Output the [x, y] coordinate of the center of the cell containing the given text.  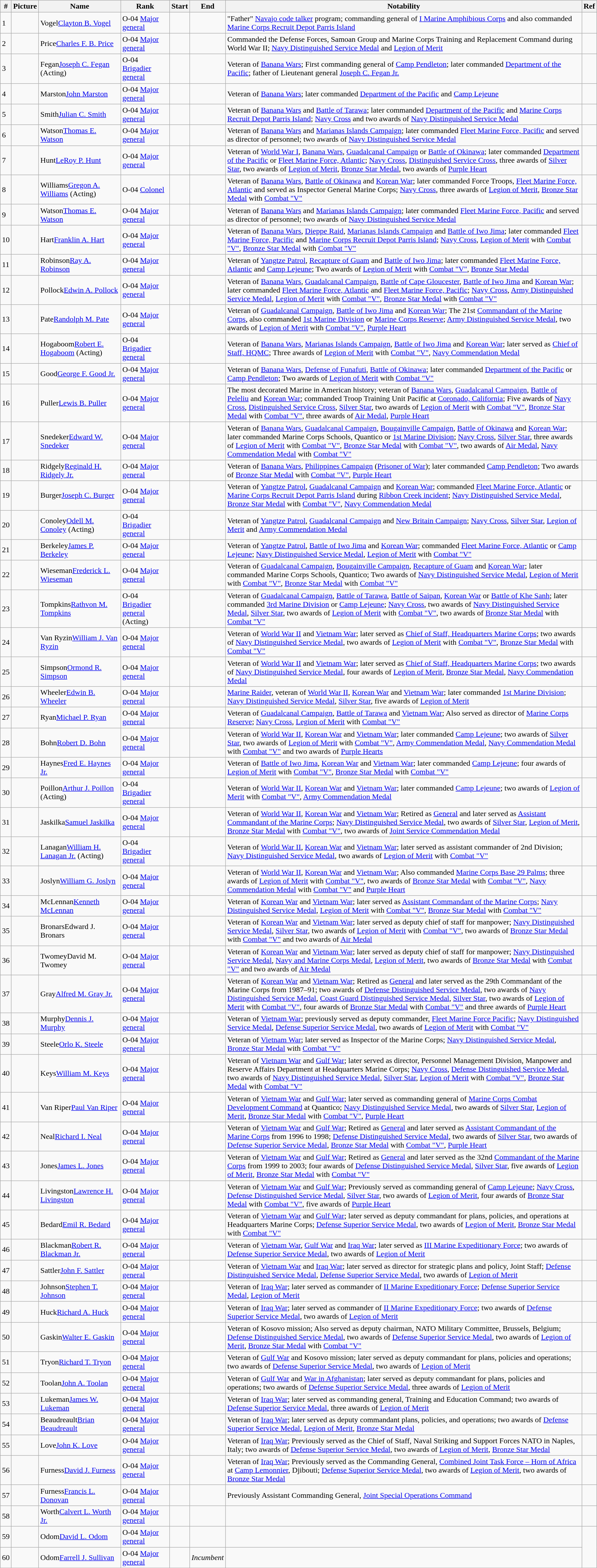
Previously Assistant Commanding General, Joint Special Operations Command [404, 1495]
Veteran of Vietnam War; later served as Inspector of the Marine Corps; Navy Distinguished Service Medal, Bronze Star Medal with Combat "V" [404, 1044]
34 [6, 906]
SmithJulian C. Smith [80, 114]
4 [6, 94]
PollockEdwin A. Pollock [80, 290]
PullerLewis B. Puller [80, 403]
LanaganWilliam H. Lanagan Jr. (Acting) [80, 851]
14 [6, 349]
48 [6, 1291]
JoslynWilliam G. Joslyn [80, 881]
40 [6, 1073]
Veteran of Banana Wars; later commanded Department of the Pacific and Camp Lejeune [404, 94]
McLennanKenneth McLennan [80, 906]
JonesJames L. Jones [80, 1166]
3 [6, 69]
O-04 Brigadier general (Acting) [145, 609]
End [208, 6]
42 [6, 1136]
49 [6, 1312]
25 [6, 672]
VogelClayton B. Vogel [80, 23]
33 [6, 881]
ConoleyOdell M. Conoley (Acting) [80, 525]
SteeleOrlo K. Steele [80, 1044]
LukemanJames W. Lukeman [80, 1404]
GrayAlfred M. Gray Jr. [80, 994]
SimpsonOrmond R. Simpson [80, 672]
BedardEmil R. Bedard [80, 1225]
KeysWilliam M. Keys [80, 1073]
13 [6, 319]
WheelerEdwin B. Wheeler [80, 697]
10 [6, 240]
26 [6, 697]
HartFranklin A. Hart [80, 240]
58 [6, 1516]
24 [6, 642]
51 [6, 1362]
21 [6, 550]
OdomDavid L. Odom [80, 1536]
JohnsonStephen T. Johnson [80, 1291]
PateRandolph M. Pate [80, 319]
PriceCharles F. B. Price [80, 43]
52 [6, 1383]
22 [6, 575]
O-04 Colonel [145, 189]
BeaudreaultBrian Beaudreault [80, 1424]
28 [6, 743]
17 [6, 441]
Incumbent [208, 1557]
59 [6, 1536]
GaskinWalter E. Gaskin [80, 1337]
37 [6, 994]
MurphyDennis J. Murphy [80, 1023]
BerkeleyJames P. Berkeley [80, 550]
TompkinsRathvon M. Tompkins [80, 609]
# [6, 6]
LivingstonLawrence H. Livingston [80, 1195]
Notability [404, 6]
44 [6, 1195]
WorthCalvert L. Worth Jr. [80, 1516]
38 [6, 1023]
ToolanJohn A. Toolan [80, 1383]
MarstonJohn Marston [80, 94]
56 [6, 1470]
36 [6, 960]
Veteran of Yangtze Patrol, Guadalcanal Campaign and New Britain Campaign; Navy Cross, Silver Star, Legion of Merit and Army Commendation Medal [404, 525]
WilliamsGregon A. Williams (Acting) [80, 189]
"Father" Navajo code talker program; commanding general of I Marine Amphibious Corps and also commanded Marine Corps Recruit Depot Parris Island [404, 23]
HaynesFred E. Haynes Jr. [80, 768]
FurnessDavid J. Furness [80, 1470]
Van RiperPaul Van Riper [80, 1107]
1 [6, 23]
43 [6, 1166]
23 [6, 609]
29 [6, 768]
46 [6, 1250]
Van RyzinWilliam J. Van Ryzin [80, 642]
7 [6, 160]
Picture [25, 6]
LoveJohn K. Love [80, 1445]
27 [6, 717]
BohnRobert D. Bohn [80, 743]
35 [6, 931]
FurnessFrancis L. Donovan [80, 1495]
RobinsonRay A. Robinson [80, 265]
54 [6, 1424]
11 [6, 265]
55 [6, 1445]
50 [6, 1337]
BronarsEdward J. Bronars [80, 931]
BlackmanRobert R. Blackman Jr. [80, 1250]
BurgerJoseph C. Burger [80, 495]
9 [6, 214]
FeganJoseph C. Fegan (Acting) [80, 69]
SattlerJohn F. Sattler [80, 1270]
6 [6, 135]
57 [6, 1495]
OdomFarrell J. Sullivan [80, 1557]
SnedekerEdward W. Snedeker [80, 441]
Veteran of Iraq War; later served as commander of II Marine Expeditionary Force; Defense Superior Service Medal, Legion of Merit [404, 1291]
32 [6, 851]
2 [6, 43]
Start [180, 6]
31 [6, 822]
HogaboomRobert E. Hogaboom (Acting) [80, 349]
PoillonArthur J. Poillon (Acting) [80, 793]
5 [6, 114]
15 [6, 374]
20 [6, 525]
HuckRichard A. Huck [80, 1312]
19 [6, 495]
WiesemanFrederick L. Wieseman [80, 575]
60 [6, 1557]
30 [6, 793]
53 [6, 1404]
45 [6, 1225]
Ref [589, 6]
TryonRichard T. Tryon [80, 1362]
RidgelyReginald H. Ridgely Jr. [80, 470]
Rank [145, 6]
18 [6, 470]
8 [6, 189]
JaskilkaSamuel Jaskilka [80, 822]
41 [6, 1107]
NealRichard I. Neal [80, 1136]
47 [6, 1270]
TwomeyDavid M. Twomey [80, 960]
16 [6, 403]
RyanMichael P. Ryan [80, 717]
12 [6, 290]
HuntLeRoy P. Hunt [80, 160]
Name [80, 6]
39 [6, 1044]
GoodGeorge F. Good Jr. [80, 374]
